Scan for the cell matching the given text and deliver its [x, y] coordinate at center. 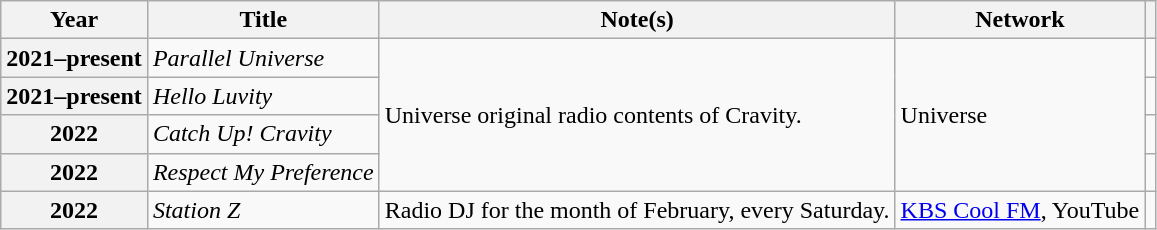
Year [74, 20]
Radio DJ for the month of February, every Saturday. [637, 210]
KBS Cool FM, YouTube [1020, 210]
Parallel Universe [263, 58]
Note(s) [637, 20]
Station Z [263, 210]
Network [1020, 20]
Respect My Preference [263, 172]
Catch Up! Cravity [263, 134]
Universe [1020, 115]
Title [263, 20]
Hello Luvity [263, 96]
Universe original radio contents of Cravity. [637, 115]
